From the cell containing the given text, extract its center point as [x, y] coordinate. 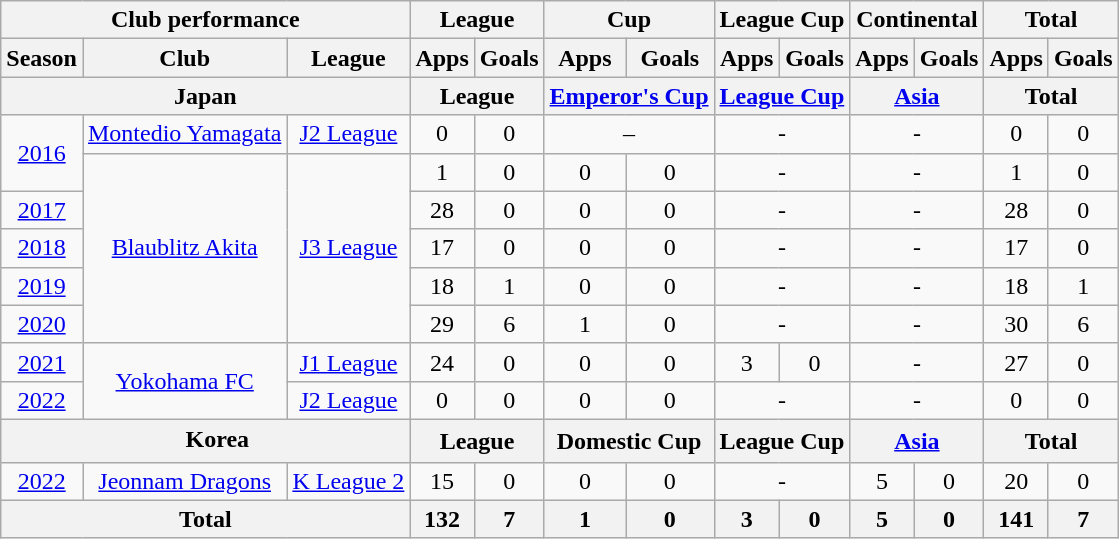
24 [442, 362]
20 [1016, 481]
J3 League [348, 248]
2017 [42, 210]
Club [184, 58]
27 [1016, 362]
Korea [206, 440]
Cup [629, 20]
132 [442, 519]
Blaublitz Akita [184, 248]
2018 [42, 248]
2019 [42, 286]
– [629, 134]
2016 [42, 153]
Montedio Yamagata [184, 134]
141 [1016, 519]
Yokohama FC [184, 381]
Season [42, 58]
Domestic Cup [629, 440]
29 [442, 324]
Japan [206, 96]
30 [1016, 324]
Jeonnam Dragons [184, 481]
Club performance [206, 20]
2021 [42, 362]
Emperor's Cup [629, 96]
15 [442, 481]
J1 League [348, 362]
Continental [917, 20]
K League 2 [348, 481]
2020 [42, 324]
